Scan for the cell matching the given text and deliver its (X, Y) coordinate at center. 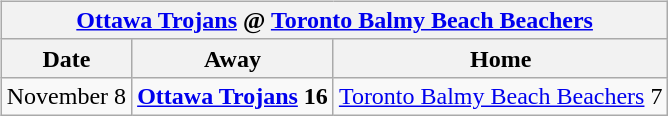
Date (66, 58)
Home (500, 58)
Toronto Balmy Beach Beachers 7 (500, 96)
November 8 (66, 96)
Away (233, 58)
Ottawa Trojans 16 (233, 96)
Ottawa Trojans @ Toronto Balmy Beach Beachers (334, 20)
